Return (X, Y) of the center of cell containing provided text 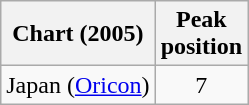
Peakposition (201, 34)
Chart (2005) (78, 34)
7 (201, 85)
Japan (Oricon) (78, 85)
